Capture the cell that displays the provided text and extract its (x, y) central coordinate. 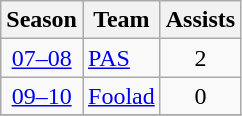
0 (200, 96)
PAS (121, 58)
07–08 (42, 58)
Team (121, 20)
Season (42, 20)
2 (200, 58)
Foolad (121, 96)
Assists (200, 20)
09–10 (42, 96)
